Detect which cell encompasses the target text, then output its [X, Y] center coordinate. 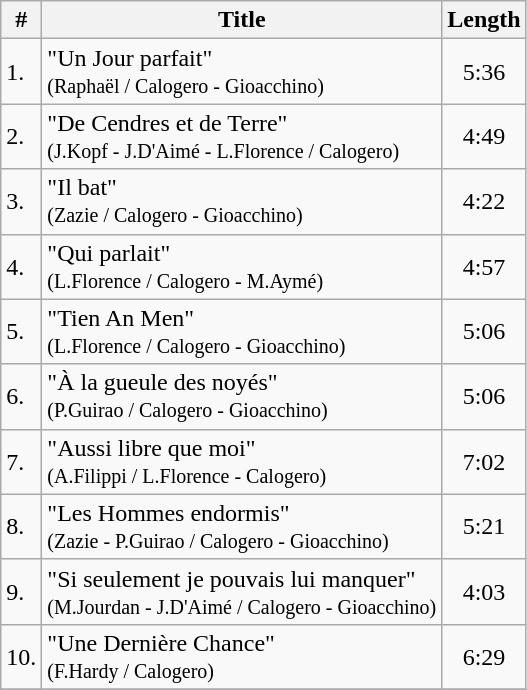
"Aussi libre que moi" (A.Filippi / L.Florence - Calogero) [242, 462]
Title [242, 20]
4:22 [484, 202]
10. [22, 656]
4:03 [484, 592]
6. [22, 396]
"De Cendres et de Terre" (J.Kopf - J.D'Aimé - L.Florence / Calogero) [242, 136]
7. [22, 462]
8. [22, 526]
Length [484, 20]
1. [22, 72]
5:36 [484, 72]
"Les Hommes endormis" (Zazie - P.Guirao / Calogero - Gioacchino) [242, 526]
"Qui parlait" (L.Florence / Calogero - M.Aymé) [242, 266]
7:02 [484, 462]
5. [22, 332]
4:57 [484, 266]
"Il bat" (Zazie / Calogero - Gioacchino) [242, 202]
2. [22, 136]
"Tien An Men" (L.Florence / Calogero - Gioacchino) [242, 332]
4. [22, 266]
"Un Jour parfait" (Raphaël / Calogero - Gioacchino) [242, 72]
# [22, 20]
3. [22, 202]
"Si seulement je pouvais lui manquer" (M.Jourdan - J.D'Aimé / Calogero - Gioacchino) [242, 592]
9. [22, 592]
5:21 [484, 526]
4:49 [484, 136]
6:29 [484, 656]
"Une Dernière Chance" (F.Hardy / Calogero) [242, 656]
"À la gueule des noyés" (P.Guirao / Calogero - Gioacchino) [242, 396]
